Return the (X, Y) coordinate for the center point of the cell that contains the specified text.  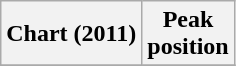
Peakposition (188, 34)
Chart (2011) (72, 34)
